Output the (X, Y) coordinate of the center of the cell containing the given text.  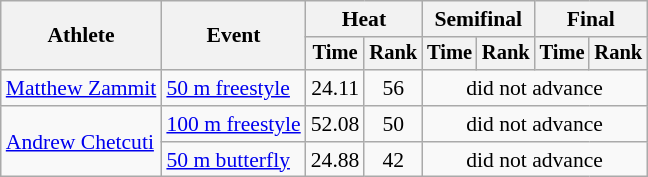
100 m freestyle (233, 124)
Andrew Chetcuti (82, 142)
56 (393, 88)
Athlete (82, 36)
50 m freestyle (233, 88)
52.08 (336, 124)
Semifinal (478, 19)
Matthew Zammit (82, 88)
50 (393, 124)
Final (591, 19)
24.11 (336, 88)
Heat (364, 19)
Event (233, 36)
